Return the (x, y) coordinate for the center point of the cell that contains the specified text.  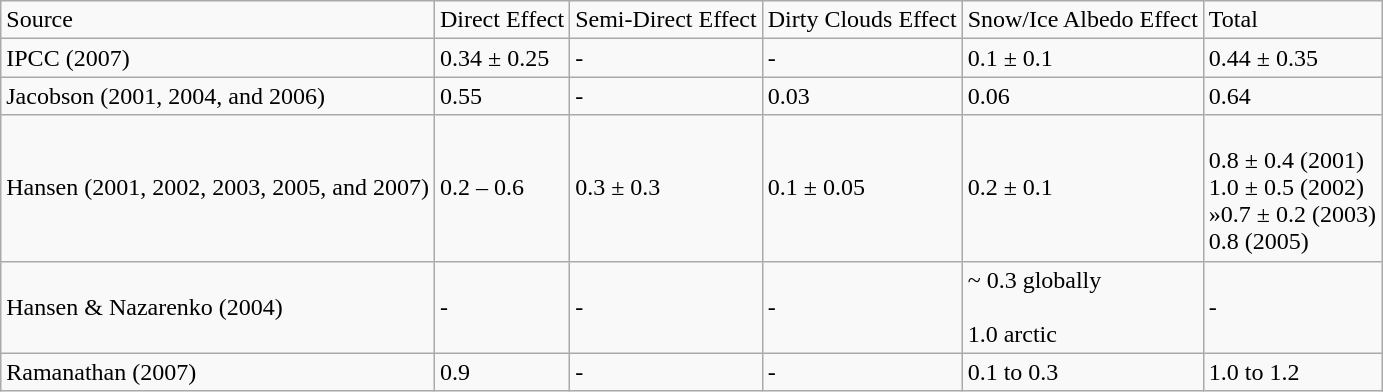
0.1 to 0.3 (1082, 372)
0.55 (502, 96)
IPCC (2007) (218, 58)
0.06 (1082, 96)
Snow/Ice Albedo Effect (1082, 20)
0.8 ± 0.4 (2001) 1.0 ± 0.5 (2002) »0.7 ± 0.2 (2003) 0.8 (2005) (1292, 188)
Ramanathan (2007) (218, 372)
0.2 – 0.6 (502, 188)
Source (218, 20)
0.1 ± 0.1 (1082, 58)
0.2 ± 0.1 (1082, 188)
0.03 (862, 96)
0.34 ± 0.25 (502, 58)
~ 0.3 globally1.0 arctic (1082, 307)
Hansen (2001, 2002, 2003, 2005, and 2007) (218, 188)
Hansen & Nazarenko (2004) (218, 307)
Jacobson (2001, 2004, and 2006) (218, 96)
1.0 to 1.2 (1292, 372)
Total (1292, 20)
0.1 ± 0.05 (862, 188)
0.64 (1292, 96)
Dirty Clouds Effect (862, 20)
0.9 (502, 372)
Semi-Direct Effect (666, 20)
0.44 ± 0.35 (1292, 58)
Direct Effect (502, 20)
0.3 ± 0.3 (666, 188)
